Provide the (X, Y) coordinate of the cell's center where the given text is located.  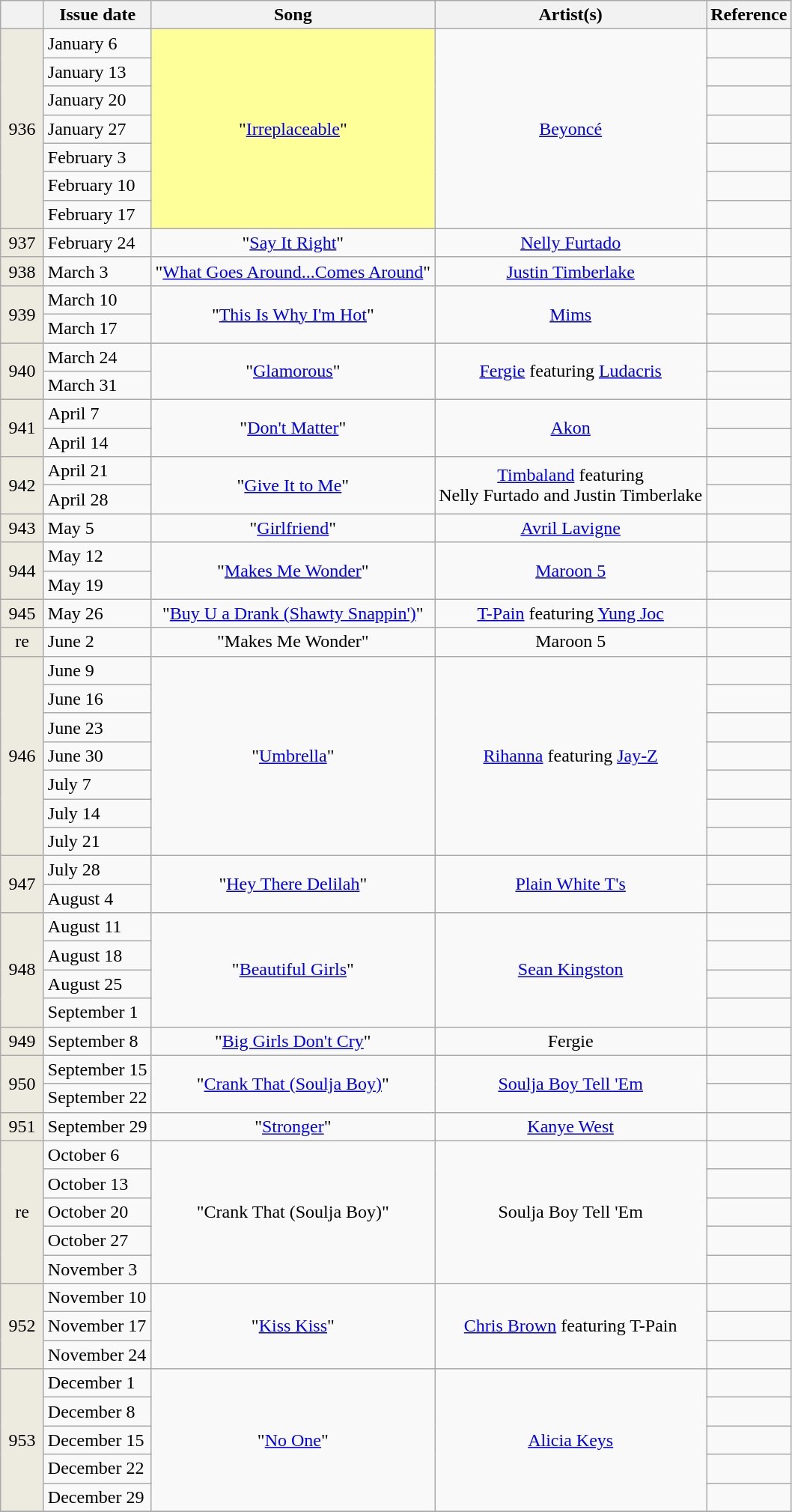
November 17 (97, 1326)
June 2 (97, 642)
June 9 (97, 670)
November 24 (97, 1355)
"Stronger" (293, 1126)
July 21 (97, 842)
Beyoncé (570, 129)
September 1 (97, 1012)
952 (22, 1326)
September 8 (97, 1041)
Sean Kingston (570, 970)
August 25 (97, 984)
November 3 (97, 1269)
Avril Lavigne (570, 528)
September 15 (97, 1069)
September 22 (97, 1098)
Rihanna featuring Jay-Z (570, 756)
January 13 (97, 72)
"Hey There Delilah" (293, 884)
"Girlfriend" (293, 528)
August 18 (97, 956)
943 (22, 528)
Justin Timberlake (570, 271)
936 (22, 129)
December 15 (97, 1440)
March 10 (97, 300)
Reference (749, 15)
942 (22, 485)
October 20 (97, 1212)
"Beautiful Girls" (293, 970)
December 29 (97, 1497)
948 (22, 970)
939 (22, 314)
"Say It Right" (293, 243)
"Irreplaceable" (293, 129)
Chris Brown featuring T-Pain (570, 1326)
"Buy U a Drank (Shawty Snappin')" (293, 613)
945 (22, 613)
949 (22, 1041)
Plain White T's (570, 884)
May 5 (97, 528)
December 1 (97, 1383)
944 (22, 571)
July 28 (97, 870)
September 29 (97, 1126)
"Umbrella" (293, 756)
938 (22, 271)
946 (22, 756)
Issue date (97, 15)
January 6 (97, 43)
March 24 (97, 357)
950 (22, 1084)
940 (22, 371)
October 13 (97, 1183)
May 19 (97, 585)
"Kiss Kiss" (293, 1326)
T-Pain featuring Yung Joc (570, 613)
February 3 (97, 157)
"No One" (293, 1440)
"Give It to Me" (293, 485)
August 4 (97, 899)
April 7 (97, 414)
June 16 (97, 699)
Fergie featuring Ludacris (570, 371)
January 20 (97, 100)
February 17 (97, 214)
Kanye West (570, 1126)
947 (22, 884)
February 10 (97, 186)
July 14 (97, 813)
April 28 (97, 500)
May 12 (97, 556)
March 17 (97, 328)
July 7 (97, 784)
March 3 (97, 271)
Nelly Furtado (570, 243)
December 22 (97, 1469)
March 31 (97, 386)
May 26 (97, 613)
Timbaland featuringNelly Furtado and Justin Timberlake (570, 485)
October 27 (97, 1240)
August 11 (97, 927)
Akon (570, 428)
"Glamorous" (293, 371)
February 24 (97, 243)
Mims (570, 314)
Artist(s) (570, 15)
Fergie (570, 1041)
"What Goes Around...Comes Around" (293, 271)
"Big Girls Don't Cry" (293, 1041)
951 (22, 1126)
December 8 (97, 1412)
June 30 (97, 756)
January 27 (97, 129)
October 6 (97, 1155)
Song (293, 15)
June 23 (97, 727)
937 (22, 243)
Alicia Keys (570, 1440)
"This Is Why I'm Hot" (293, 314)
April 21 (97, 471)
April 14 (97, 443)
953 (22, 1440)
941 (22, 428)
November 10 (97, 1298)
"Don't Matter" (293, 428)
